Output the [X, Y] coordinate of the center of the cell containing the given text.  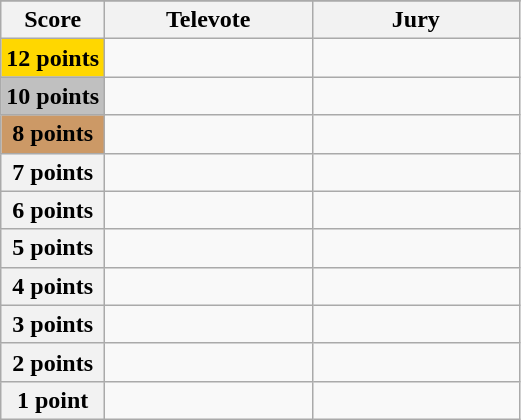
1 point [53, 400]
Televote [209, 20]
Score [53, 20]
Jury [416, 20]
10 points [53, 96]
8 points [53, 134]
3 points [53, 324]
7 points [53, 172]
12 points [53, 58]
2 points [53, 362]
5 points [53, 248]
4 points [53, 286]
6 points [53, 210]
